Identify which cell holds the provided text, then report its [x, y] central coordinate. 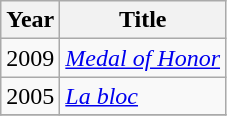
Medal of Honor [143, 58]
2009 [30, 58]
2005 [30, 96]
Year [30, 20]
La bloc [143, 96]
Title [143, 20]
